Locate the cell with the specified text and output its [X, Y] center coordinate. 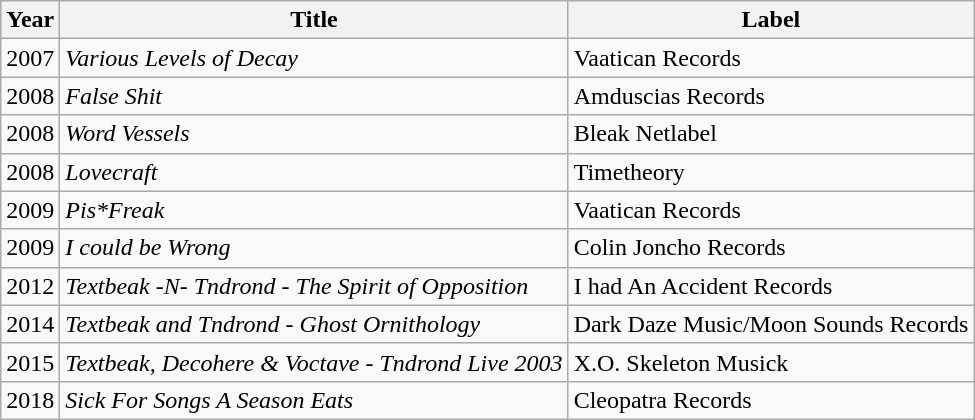
Year [30, 20]
2018 [30, 400]
2014 [30, 324]
Colin Joncho Records [771, 248]
Textbeak -N- Tndrond - The Spirit of Opposition [314, 286]
Textbeak and Tndrond - Ghost Ornithology [314, 324]
Cleopatra Records [771, 400]
Title [314, 20]
Amduscias Records [771, 96]
2012 [30, 286]
X.O. Skeleton Musick [771, 362]
2015 [30, 362]
Dark Daze Music/Moon Sounds Records [771, 324]
I could be Wrong [314, 248]
I had An Accident Records [771, 286]
Bleak Netlabel [771, 134]
Textbeak, Decohere & Voctave - Tndrond Live 2003 [314, 362]
Label [771, 20]
2007 [30, 58]
False Shit [314, 96]
Pis*Freak [314, 210]
Various Levels of Decay [314, 58]
Lovecraft [314, 172]
Sick For Songs A Season Eats [314, 400]
Timetheory [771, 172]
Word Vessels [314, 134]
